Scan for the cell matching the given text and deliver its [X, Y] coordinate at center. 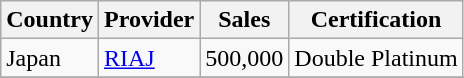
Sales [244, 20]
Country [50, 20]
500,000 [244, 58]
Japan [50, 58]
Certification [376, 20]
RIAJ [148, 58]
Double Platinum [376, 58]
Provider [148, 20]
